Output the (x, y) coordinate of the center of the cell containing the given text.  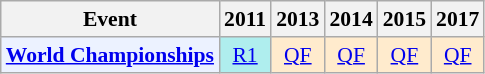
R1 (245, 55)
World Championships (110, 55)
2014 (350, 19)
2015 (404, 19)
2017 (458, 19)
2013 (298, 19)
Event (110, 19)
2011 (245, 19)
